Return the (X, Y) coordinate for the center point of the cell that contains the specified text.  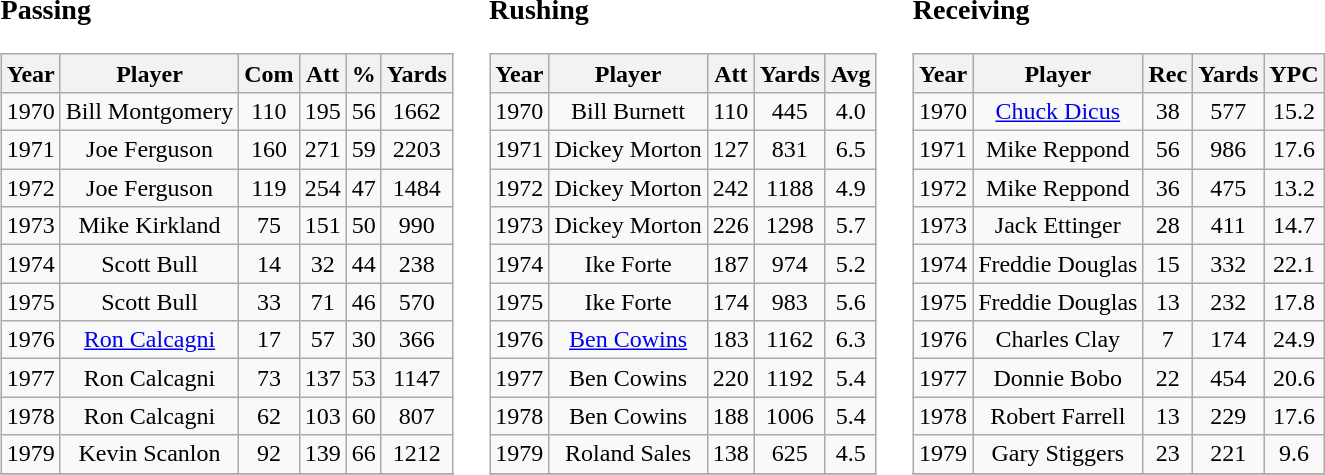
119 (269, 188)
229 (1228, 416)
151 (322, 226)
1192 (790, 378)
220 (730, 378)
15.2 (1294, 111)
Com (269, 73)
75 (269, 226)
2203 (416, 150)
366 (416, 340)
183 (730, 340)
59 (364, 150)
53 (364, 378)
974 (790, 264)
Chuck Dicus (1058, 111)
1298 (790, 226)
332 (1228, 264)
Bill Montgomery (149, 111)
36 (1168, 188)
1162 (790, 340)
73 (269, 378)
71 (322, 302)
232 (1228, 302)
5.7 (850, 226)
Jack Ettinger (1058, 226)
YPC (1294, 73)
139 (322, 454)
Charles Clay (1058, 340)
454 (1228, 378)
Mike Kirkland (149, 226)
127 (730, 150)
15 (1168, 264)
983 (790, 302)
Donnie Bobo (1058, 378)
44 (364, 264)
13.2 (1294, 188)
Rec (1168, 73)
Kevin Scanlon (149, 454)
Roland Sales (628, 454)
32 (322, 264)
22.1 (1294, 264)
23 (1168, 454)
62 (269, 416)
17.8 (1294, 302)
46 (364, 302)
50 (364, 226)
30 (364, 340)
4.5 (850, 454)
92 (269, 454)
221 (1228, 454)
625 (790, 454)
14.7 (1294, 226)
% (364, 73)
807 (416, 416)
Gary Stiggers (1058, 454)
57 (322, 340)
188 (730, 416)
570 (416, 302)
4.9 (850, 188)
831 (790, 150)
1662 (416, 111)
24.9 (1294, 340)
6.3 (850, 340)
1212 (416, 454)
990 (416, 226)
4.0 (850, 111)
Robert Farrell (1058, 416)
138 (730, 454)
226 (730, 226)
17 (269, 340)
28 (1168, 226)
986 (1228, 150)
160 (269, 150)
1006 (790, 416)
1147 (416, 378)
6.5 (850, 150)
Bill Burnett (628, 111)
445 (790, 111)
137 (322, 378)
475 (1228, 188)
Avg (850, 73)
9.6 (1294, 454)
14 (269, 264)
20.6 (1294, 378)
195 (322, 111)
271 (322, 150)
187 (730, 264)
1188 (790, 188)
411 (1228, 226)
5.6 (850, 302)
38 (1168, 111)
7 (1168, 340)
103 (322, 416)
242 (730, 188)
60 (364, 416)
238 (416, 264)
33 (269, 302)
254 (322, 188)
1484 (416, 188)
577 (1228, 111)
66 (364, 454)
47 (364, 188)
22 (1168, 378)
5.2 (850, 264)
